Return the [x, y] coordinate for the center point of the cell that contains the specified text.  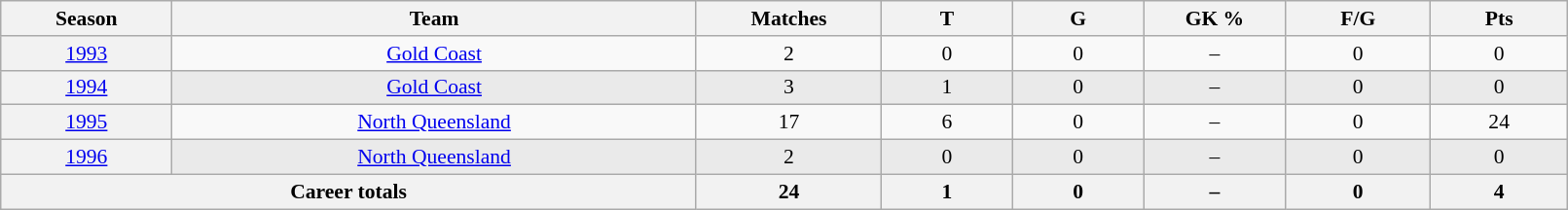
17 [788, 122]
1995 [87, 122]
Season [87, 18]
Team [434, 18]
4 [1499, 192]
3 [788, 87]
1993 [87, 53]
Matches [788, 18]
GK % [1215, 18]
F/G [1358, 18]
1996 [87, 157]
Career totals [348, 192]
G [1078, 18]
1994 [87, 87]
T [948, 18]
6 [948, 122]
Pts [1499, 18]
